Scan for the cell matching the given text and deliver its [X, Y] coordinate at center. 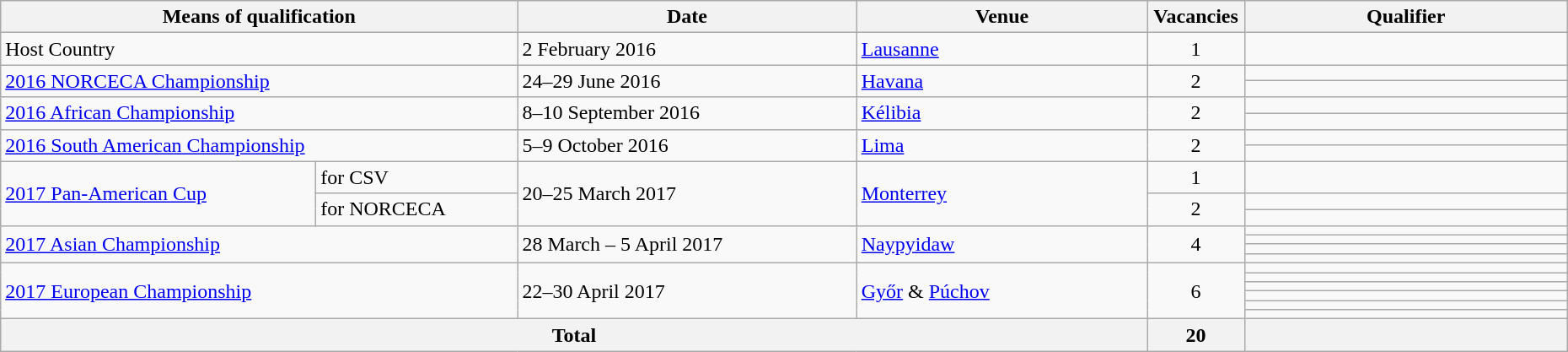
Kélibia [1001, 113]
for NORCECA [416, 209]
Monterrey [1001, 193]
Total [574, 335]
24–29 June 2016 [687, 81]
2016 NORCECA Championship [260, 81]
Vacancies [1195, 17]
22–30 April 2017 [687, 290]
Host Country [260, 49]
20 [1195, 335]
Means of qualification [260, 17]
2017 Asian Championship [260, 244]
2016 African Championship [260, 113]
5–9 October 2016 [687, 145]
Havana [1001, 81]
for CSV [416, 177]
6 [1195, 290]
Venue [1001, 17]
Lausanne [1001, 49]
20–25 March 2017 [687, 193]
28 March – 5 April 2017 [687, 244]
Date [687, 17]
2016 South American Championship [260, 145]
Naypyidaw [1001, 244]
4 [1195, 244]
2017 Pan-American Cup [158, 193]
Győr & Púchov [1001, 290]
2017 European Championship [260, 290]
2 February 2016 [687, 49]
Lima [1001, 145]
8–10 September 2016 [687, 113]
Qualifier [1406, 17]
